Search for the cell housing the specified text and yield its (x, y) center coordinate. 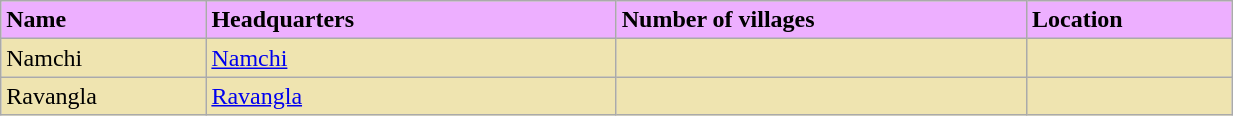
Headquarters (411, 20)
Number of villages (821, 20)
Name (104, 20)
Location (1128, 20)
